Return the (x, y) coordinate for the center point of the cell that contains the specified text.  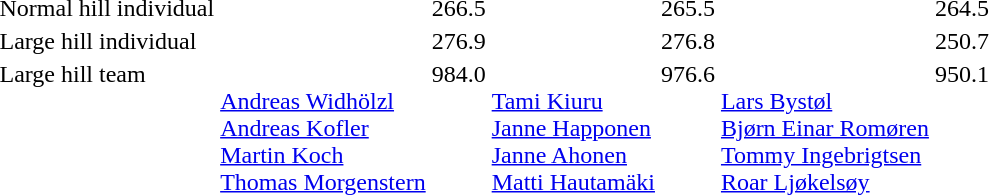
276.8 (688, 41)
276.9 (458, 41)
